Find where the given text appears and provide that cell's center as (x, y) coordinate. 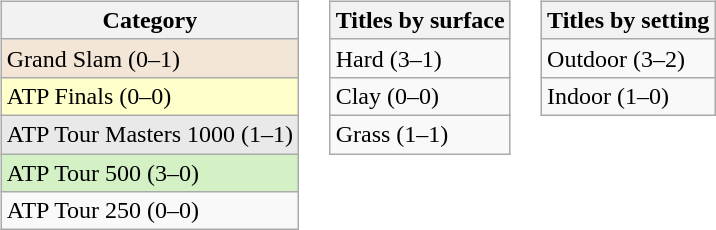
Titles by setting (628, 20)
Category (150, 20)
Grass (1–1) (420, 134)
ATP Finals (0–0) (150, 96)
Outdoor (3–2) (628, 58)
Hard (3–1) (420, 58)
ATP Tour 500 (3–0) (150, 173)
Clay (0–0) (420, 96)
Indoor (1–0) (628, 96)
ATP Tour 250 (0–0) (150, 211)
ATP Tour Masters 1000 (1–1) (150, 134)
Grand Slam (0–1) (150, 58)
Titles by surface (420, 20)
